Locate the cell with the specified text and output its [X, Y] center coordinate. 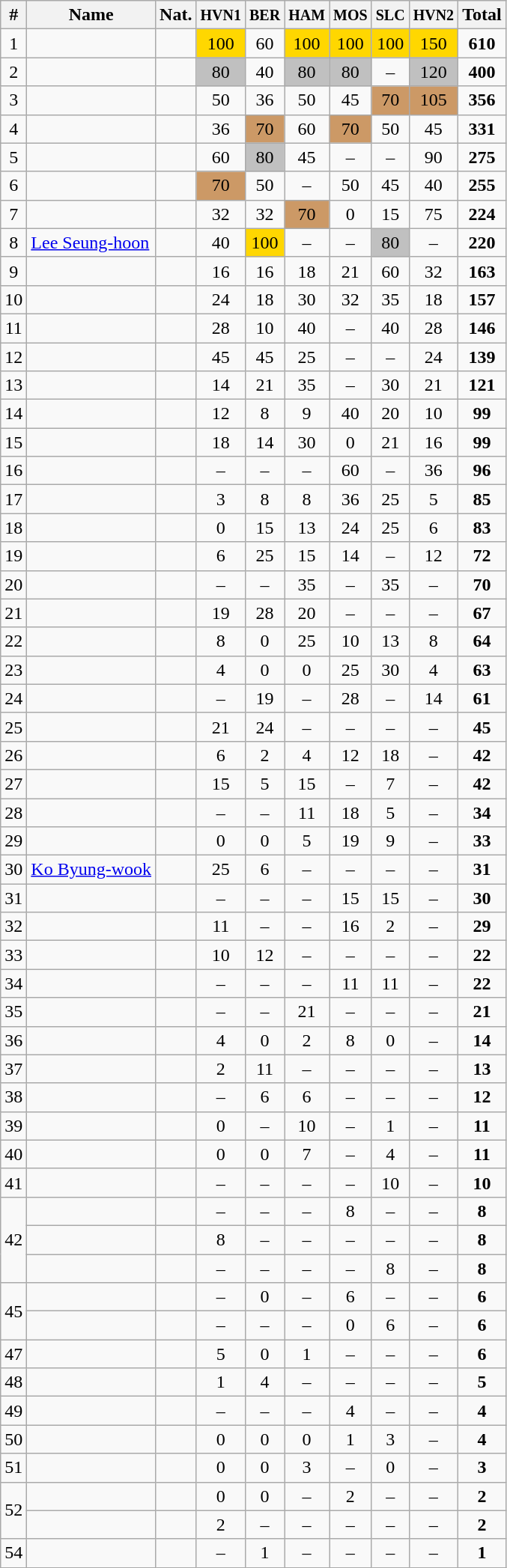
Name [91, 15]
163 [482, 271]
Nat. [176, 15]
63 [482, 670]
38 [13, 1097]
220 [482, 242]
52 [13, 1510]
224 [482, 214]
Total [482, 15]
105 [434, 100]
255 [482, 186]
139 [482, 357]
275 [482, 157]
83 [482, 528]
356 [482, 100]
# [13, 15]
Lee Seung-hoon [91, 242]
48 [13, 1382]
61 [482, 698]
26 [13, 755]
SLC [390, 15]
39 [13, 1126]
HVN2 [434, 15]
120 [434, 72]
MOS [350, 15]
64 [482, 641]
75 [434, 214]
37 [13, 1069]
610 [482, 43]
HAM [307, 15]
146 [482, 328]
BER [264, 15]
90 [434, 157]
331 [482, 129]
157 [482, 299]
51 [13, 1468]
96 [482, 471]
150 [434, 43]
400 [482, 72]
Ko Byung-wook [91, 870]
41 [13, 1183]
121 [482, 385]
67 [482, 613]
47 [13, 1354]
23 [13, 670]
85 [482, 499]
72 [482, 556]
54 [13, 1553]
27 [13, 784]
17 [13, 499]
HVN1 [221, 15]
49 [13, 1411]
